Provide the (x, y) coordinate of the cell's center where the given text is located.  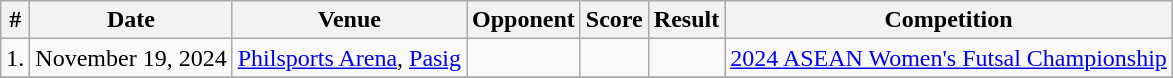
Venue (349, 20)
Score (614, 20)
# (16, 20)
2024 ASEAN Women's Futsal Championship (949, 58)
Result (686, 20)
1. (16, 58)
Date (131, 20)
Competition (949, 20)
Opponent (524, 20)
Philsports Arena, Pasig (349, 58)
November 19, 2024 (131, 58)
